Find where the given text appears and provide that cell's center as (X, Y) coordinate. 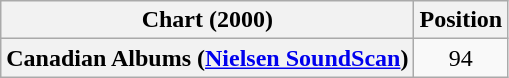
Canadian Albums (Nielsen SoundScan) (208, 58)
Position (461, 20)
Chart (2000) (208, 20)
94 (461, 58)
